Output the [x, y] coordinate of the center of the cell containing the given text.  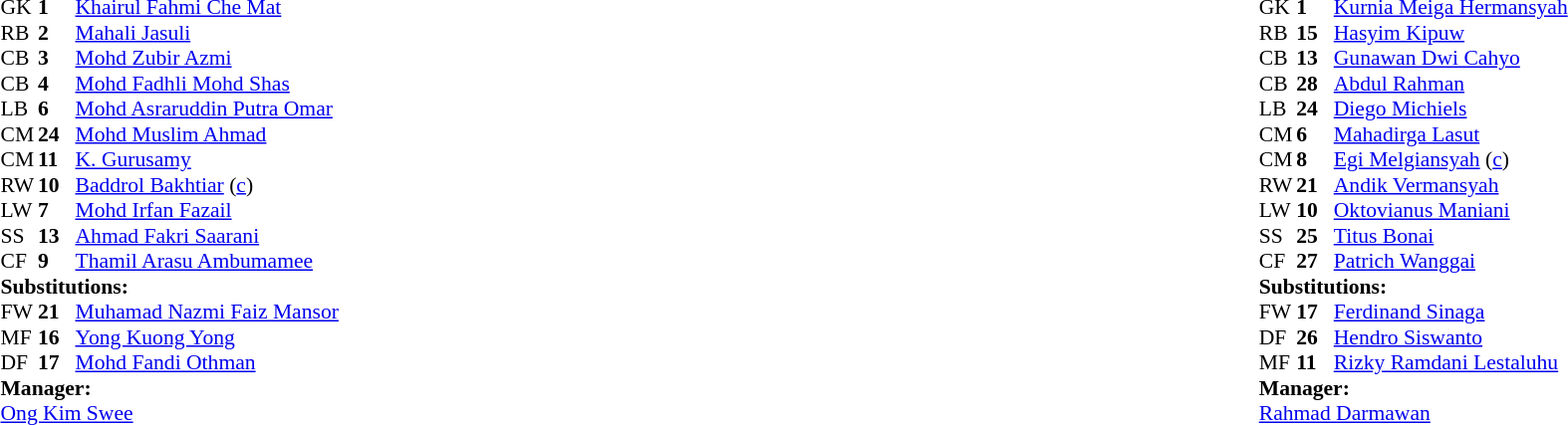
Oktovianus Maniani [1450, 210]
Mohd Asraruddin Putra Omar [207, 108]
Rizky Ramdani Lestaluhu [1450, 363]
8 [1315, 160]
7 [57, 210]
Mohd Fandi Othman [207, 363]
26 [1315, 337]
K. Gurusamy [207, 160]
Mohd Irfan Fazail [207, 210]
Mohd Zubir Azmi [207, 59]
3 [57, 59]
9 [57, 262]
Baddrol Bakhtiar (c) [207, 185]
Ahmad Fakri Saarani [207, 236]
Andik Vermansyah [1450, 185]
Yong Kuong Yong [207, 337]
Hasyim Kipuw [1450, 33]
Thamil Arasu Ambumamee [207, 262]
Mahadirga Lasut [1450, 134]
4 [57, 84]
Egi Melgiansyah (c) [1450, 160]
Patrich Wanggai [1450, 262]
25 [1315, 236]
15 [1315, 33]
Titus Bonai [1450, 236]
16 [57, 337]
Muhamad Nazmi Faiz Mansor [207, 312]
Diego Michiels [1450, 108]
Ferdinand Sinaga [1450, 312]
Mohd Fadhli Mohd Shas [207, 84]
Abdul Rahman [1450, 84]
27 [1315, 262]
Hendro Siswanto [1450, 337]
2 [57, 33]
Gunawan Dwi Cahyo [1450, 59]
28 [1315, 84]
Mahali Jasuli [207, 33]
Mohd Muslim Ahmad [207, 134]
